Scan for the cell matching the given text and deliver its [x, y] coordinate at center. 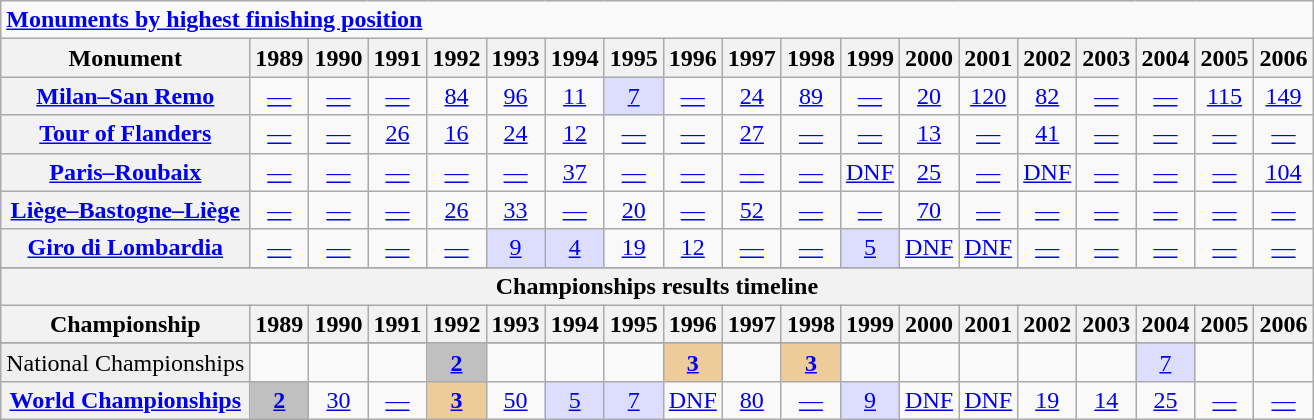
120 [988, 96]
11 [574, 96]
27 [752, 134]
Liège–Bastogne–Liège [126, 210]
149 [1284, 96]
Tour of Flanders [126, 134]
World Championships [126, 400]
Milan–San Remo [126, 96]
33 [516, 210]
84 [456, 96]
89 [810, 96]
14 [1106, 400]
115 [1224, 96]
52 [752, 210]
Monuments by highest finishing position [657, 20]
41 [1048, 134]
4 [574, 248]
16 [456, 134]
82 [1048, 96]
70 [930, 210]
National Championships [126, 362]
Monument [126, 58]
Championships results timeline [657, 286]
Paris–Roubaix [126, 172]
104 [1284, 172]
50 [516, 400]
37 [574, 172]
30 [338, 400]
80 [752, 400]
Giro di Lombardia [126, 248]
13 [930, 134]
Championship [126, 324]
96 [516, 96]
